Return [x, y] of the center of cell containing provided text 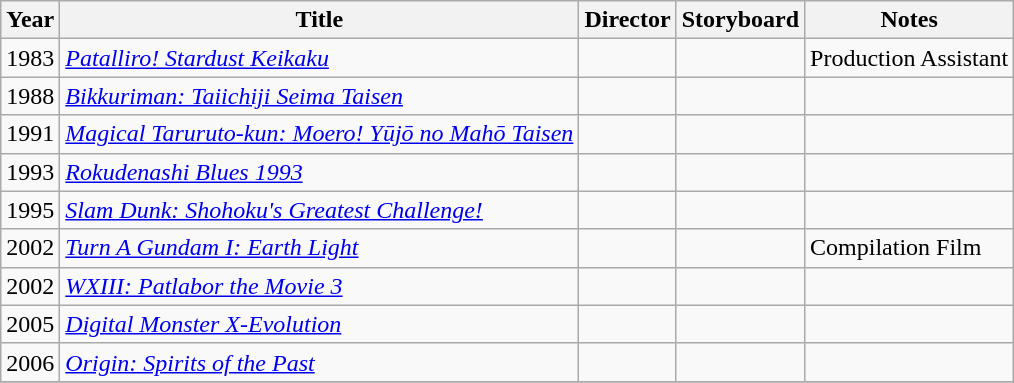
2005 [30, 324]
Production Assistant [910, 58]
1988 [30, 96]
1991 [30, 134]
Title [320, 20]
Patalliro! Stardust Keikaku [320, 58]
Bikkuriman: Taiichiji Seima Taisen [320, 96]
1983 [30, 58]
Rokudenashi Blues 1993 [320, 172]
Magical Taruruto-kun: Moero! Yūjō no Mahō Taisen [320, 134]
Compilation Film [910, 248]
1993 [30, 172]
Notes [910, 20]
WXIII: Patlabor the Movie 3 [320, 286]
Director [628, 20]
2006 [30, 362]
1995 [30, 210]
Turn A Gundam I: Earth Light [320, 248]
Year [30, 20]
Storyboard [740, 20]
Digital Monster X-Evolution [320, 324]
Slam Dunk: Shohoku's Greatest Challenge! [320, 210]
Origin: Spirits of the Past [320, 362]
